For the text-containing cell, return its midpoint in [x, y] coordinate format. 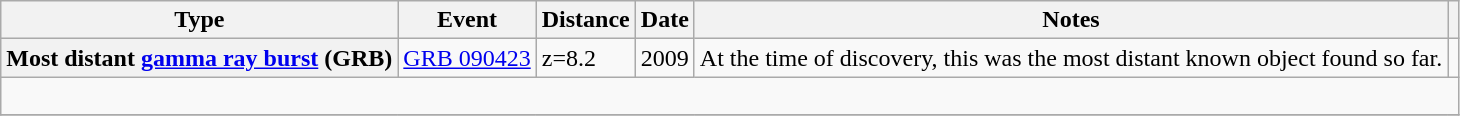
GRB 090423 [467, 58]
Notes [1070, 20]
Most distant gamma ray burst (GRB) [200, 58]
Distance [586, 20]
2009 [664, 58]
At the time of discovery, this was the most distant known object found so far. [1070, 58]
z=8.2 [586, 58]
Date [664, 20]
Event [467, 20]
Type [200, 20]
